From the cell containing the given text, extract its center point as [X, Y] coordinate. 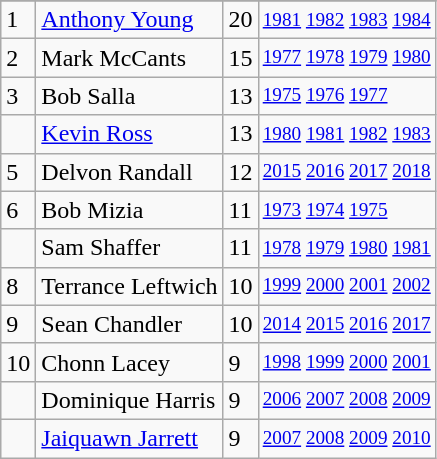
5 [18, 172]
12 [240, 172]
8 [18, 286]
Chonn Lacey [130, 362]
Bob Salla [130, 96]
1973 1974 1975 [346, 210]
1975 1976 1977 [346, 96]
Anthony Young [130, 20]
2014 2015 2016 2017 [346, 324]
Mark McCants [130, 58]
Bob Mizia [130, 210]
3 [18, 96]
2015 2016 2017 2018 [346, 172]
1978 1979 1980 1981 [346, 248]
Kevin Ross [130, 134]
1999 2000 2001 2002 [346, 286]
Sam Shaffer [130, 248]
Dominique Harris [130, 400]
20 [240, 20]
1980 1981 1982 1983 [346, 134]
15 [240, 58]
2 [18, 58]
Terrance Leftwich [130, 286]
1 [18, 20]
1977 1978 1979 1980 [346, 58]
6 [18, 210]
Jaiquawn Jarrett [130, 438]
2007 2008 2009 2010 [346, 438]
Sean Chandler [130, 324]
2006 2007 2008 2009 [346, 400]
1981 1982 1983 1984 [346, 20]
Delvon Randall [130, 172]
1998 1999 2000 2001 [346, 362]
